Output the (X, Y) coordinate of the center of the cell containing the given text.  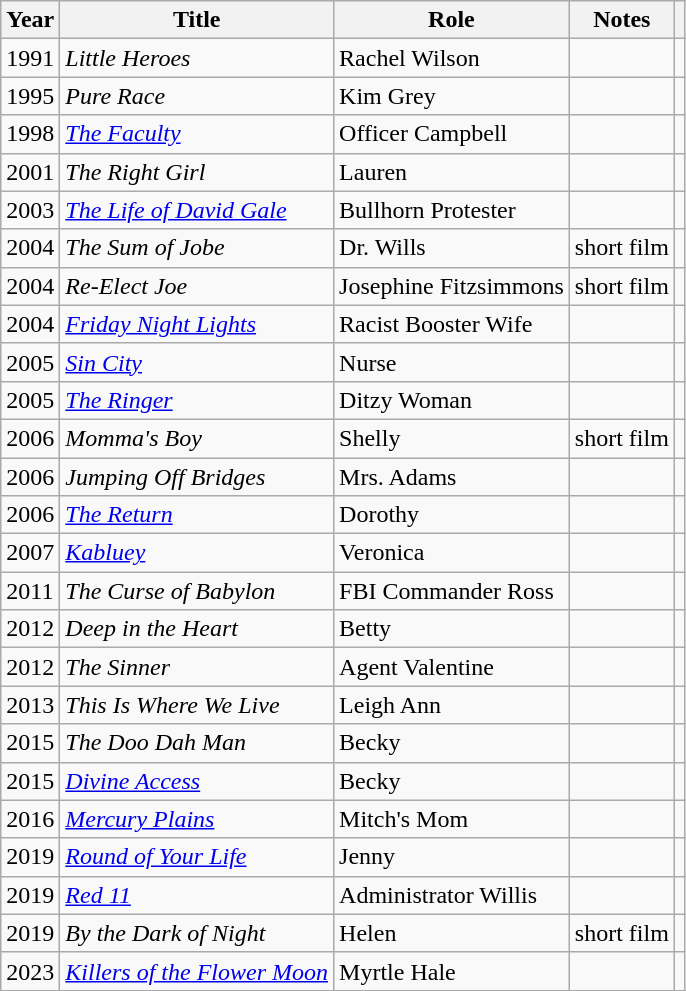
By the Dark of Night (197, 933)
Helen (452, 933)
Kim Grey (452, 96)
The Faculty (197, 134)
Rachel Wilson (452, 58)
Sin City (197, 362)
Shelly (452, 438)
2013 (30, 705)
Friday Night Lights (197, 324)
Agent Valentine (452, 667)
Momma's Boy (197, 438)
This Is Where We Live (197, 705)
Lauren (452, 172)
Year (30, 20)
Deep in the Heart (197, 629)
Round of Your Life (197, 857)
1998 (30, 134)
The Sinner (197, 667)
Betty (452, 629)
2003 (30, 210)
Officer Campbell (452, 134)
2001 (30, 172)
1995 (30, 96)
Dr. Wills (452, 248)
Jenny (452, 857)
2011 (30, 591)
The Ringer (197, 400)
The Right Girl (197, 172)
Role (452, 20)
Leigh Ann (452, 705)
Ditzy Woman (452, 400)
Killers of the Flower Moon (197, 971)
1991 (30, 58)
The Life of David Gale (197, 210)
FBI Commander Ross (452, 591)
Re-Elect Joe (197, 286)
The Sum of Jobe (197, 248)
Pure Race (197, 96)
Dorothy (452, 515)
Notes (622, 20)
Mitch's Mom (452, 819)
The Return (197, 515)
Red 11 (197, 895)
Racist Booster Wife (452, 324)
The Doo Dah Man (197, 743)
Mercury Plains (197, 819)
Myrtle Hale (452, 971)
Mrs. Adams (452, 477)
Kabluey (197, 553)
Divine Access (197, 781)
Bullhorn Protester (452, 210)
Administrator Willis (452, 895)
Title (197, 20)
2016 (30, 819)
Jumping Off Bridges (197, 477)
Josephine Fitzsimmons (452, 286)
Nurse (452, 362)
2023 (30, 971)
Veronica (452, 553)
The Curse of Babylon (197, 591)
Little Heroes (197, 58)
2007 (30, 553)
